Identify which cell holds the provided text, then report its [X, Y] central coordinate. 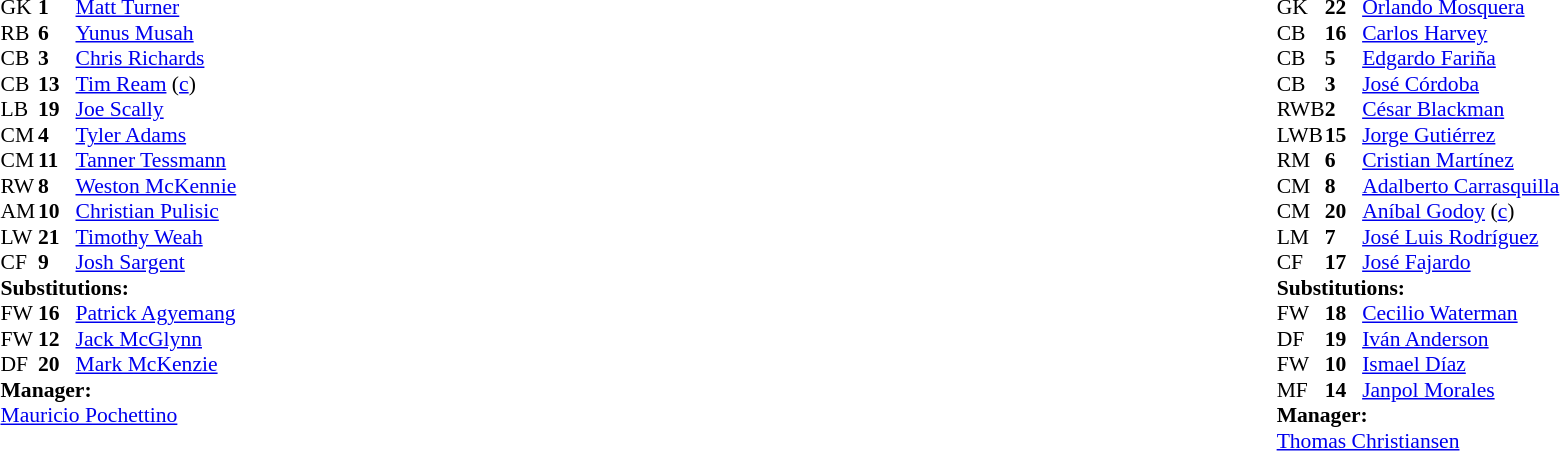
Patrick Agyemang [156, 313]
Yunus Musah [156, 33]
RWB [1301, 109]
César Blackman [1460, 109]
12 [57, 339]
LW [19, 237]
Tanner Tessmann [156, 161]
LB [19, 109]
Tim Ream (c) [156, 84]
Joe Scally [156, 109]
Jack McGlynn [156, 339]
José Córdoba [1460, 84]
AM [19, 211]
RB [19, 33]
José Luis Rodríguez [1460, 237]
Carlos Harvey [1460, 33]
LM [1301, 237]
2 [1344, 109]
18 [1344, 313]
Timothy Weah [156, 237]
Janpol Morales [1460, 390]
Cecilio Waterman [1460, 313]
17 [1344, 263]
RM [1301, 161]
LWB [1301, 135]
Jorge Gutiérrez [1460, 135]
Iván Anderson [1460, 339]
Chris Richards [156, 59]
11 [57, 161]
Mauricio Pochettino [118, 415]
14 [1344, 390]
Josh Sargent [156, 263]
Mark McKenzie [156, 365]
RW [19, 186]
MF [1301, 390]
Adalberto Carrasquilla [1460, 186]
9 [57, 263]
José Fajardo [1460, 263]
15 [1344, 135]
Edgardo Fariña [1460, 59]
5 [1344, 59]
13 [57, 84]
Cristian Martínez [1460, 161]
Aníbal Godoy (c) [1460, 211]
4 [57, 135]
7 [1344, 237]
Christian Pulisic [156, 211]
Ismael Díaz [1460, 365]
Weston McKennie [156, 186]
Tyler Adams [156, 135]
21 [57, 237]
